Scan for the cell matching the given text and deliver its (X, Y) coordinate at center. 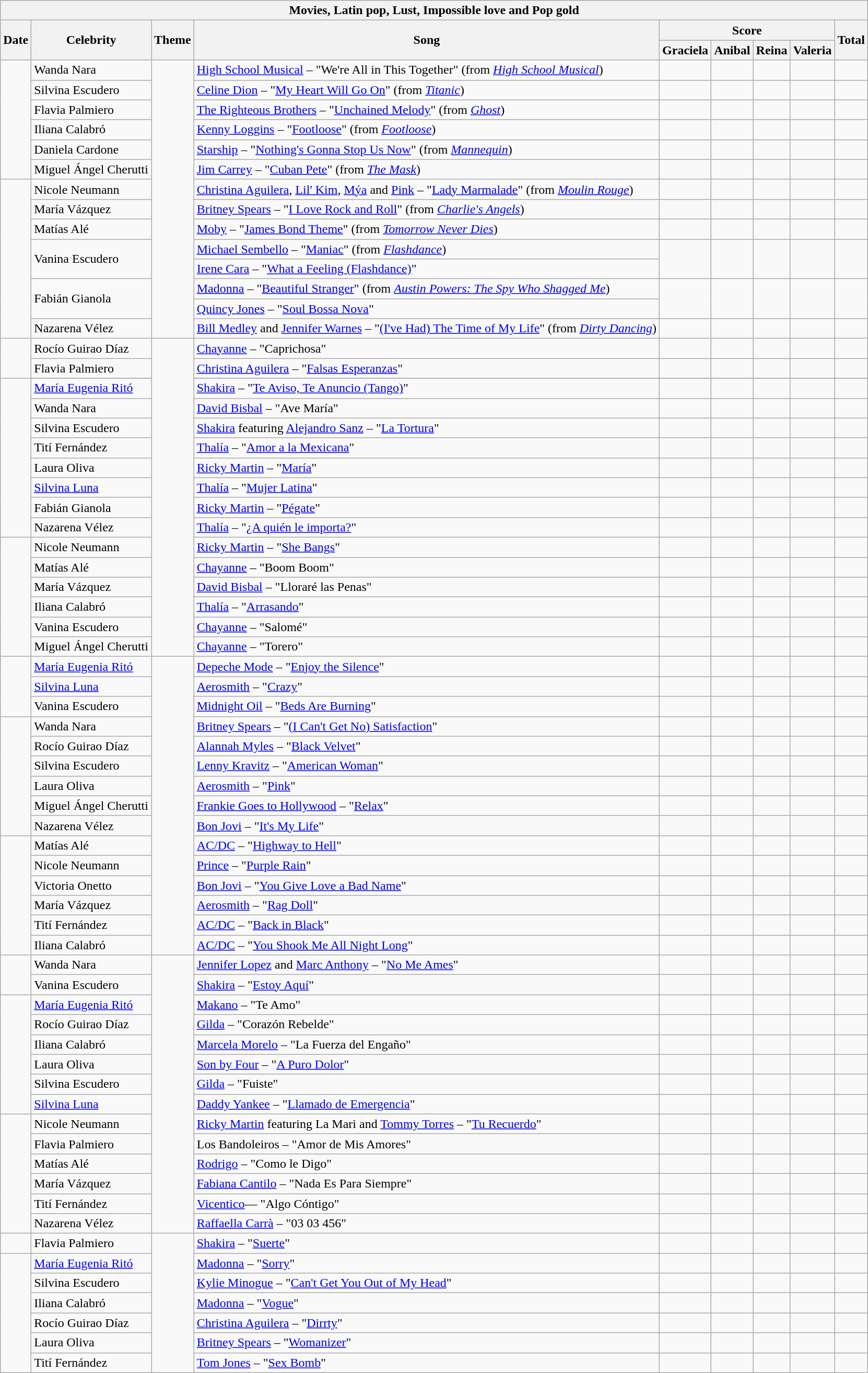
Vicentico— "Algo Cóntigo" (426, 1203)
Depeche Mode – "Enjoy the Silence" (426, 667)
Date (16, 40)
Tom Jones – "Sex Bomb" (426, 1363)
Kylie Minogue – "Can't Get You Out of My Head" (426, 1283)
Song (426, 40)
Thalía – "¿A quién le importa?" (426, 527)
Britney Spears – "(I Can't Get No) Satisfaction" (426, 726)
Jim Carrey – "Cuban Pete" (from The Mask) (426, 169)
Ricky Martin – "She Bangs" (426, 547)
Irene Cara – "What a Feeling (Flashdance)" (426, 269)
The Righteous Brothers – "Unchained Melody" (from Ghost) (426, 110)
AC/DC – "You Shook Me All Night Long" (426, 945)
Victoria Onetto (91, 886)
Starship – "Nothing's Gonna Stop Us Now" (from Mannequin) (426, 149)
Christina Aguilera – "Falsas Esperanzas" (426, 368)
Gilda – "Fuiste" (426, 1084)
Bon Jovi – "It's My Life" (426, 825)
Frankie Goes to Hollywood – "Relax" (426, 806)
Aerosmith – "Rag Doll" (426, 905)
Moby – "James Bond Theme" (from Tomorrow Never Dies) (426, 229)
Anibal (732, 50)
Los Bandoleiros – "Amor de Mis Amores" (426, 1144)
Gilda – "Corazón Rebelde" (426, 1025)
Shakira featuring Alejandro Sanz – "La Tortura" (426, 428)
Total (851, 40)
Quincy Jones – "Soul Bossa Nova" (426, 309)
Chayanne – "Torero" (426, 647)
Thalía – "Mujer Latina" (426, 487)
Britney Spears – "Womanizer" (426, 1343)
High School Musical – "We're All in This Together" (from High School Musical) (426, 70)
Daddy Yankee – "Llamado de Emergencia" (426, 1104)
Madonna – "Beautiful Stranger" (from Austin Powers: The Spy Who Shagged Me) (426, 289)
Michael Sembello – "Maniac" (from Flashdance) (426, 249)
Madonna – "Vogue" (426, 1303)
Lenny Kravitz – "American Woman" (426, 766)
Marcela Morelo – "La Fuerza del Engaño" (426, 1044)
Fabiana Cantilo – "Nada Es Para Siempre" (426, 1183)
Christina Aguilera – "Dirrty" (426, 1323)
Raffaella Carrà – "03 03 456" (426, 1224)
Shakira – "Estoy Aquí" (426, 985)
Thalía – "Amor a la Mexicana" (426, 448)
Alannah Myles – "Black Velvet" (426, 746)
Bill Medley and Jennifer Warnes – "(I've Had) The Time of My Life" (from Dirty Dancing) (426, 329)
Rodrigo – "Como le Digo" (426, 1163)
Celine Dion – "My Heart Will Go On" (from Titanic) (426, 90)
Son by Four – "A Puro Dolor" (426, 1064)
AC/DC – "Back in Black" (426, 925)
David Bisbal – "Ave María" (426, 408)
Midnight Oil – "Beds Are Burning" (426, 706)
Ricky Martin – "Pégate" (426, 507)
Shakira – "Te Aviso, Te Anuncio (Tango)" (426, 388)
Christina Aguilera, Lil' Kim, Mýa and Pink – "Lady Marmalade" (from Moulin Rouge) (426, 189)
Shakira – "Suerte" (426, 1243)
Britney Spears – "I Love Rock and Roll" (from Charlie's Angels) (426, 209)
Daniela Cardone (91, 149)
David Bisbal – "Lloraré las Penas" (426, 587)
Chayanne – "Boom Boom" (426, 567)
Score (747, 30)
Aerosmith – "Pink" (426, 786)
Celebrity (91, 40)
Ricky Martin – "María" (426, 468)
Aerosmith – "Crazy" (426, 686)
Movies, Latin pop, Lust, Impossible love and Pop gold (435, 10)
Chayanne – "Caprichosa" (426, 348)
Valeria (813, 50)
Jennifer Lopez and Marc Anthony – "No Me Ames" (426, 965)
AC/DC – "Highway to Hell" (426, 845)
Makano – "Te Amo" (426, 1005)
Reina (772, 50)
Kenny Loggins – "Footloose" (from Footloose) (426, 130)
Prince – "Purple Rain" (426, 865)
Graciela (685, 50)
Theme (173, 40)
Chayanne – "Salomé" (426, 627)
Thalía – "Arrasando" (426, 607)
Madonna – "Sorry" (426, 1263)
Ricky Martin featuring La Mari and Tommy Torres – "Tu Recuerdo" (426, 1124)
Bon Jovi – "You Give Love a Bad Name" (426, 886)
